Extract the [X, Y] coordinate from the center of the cell holding the provided text.  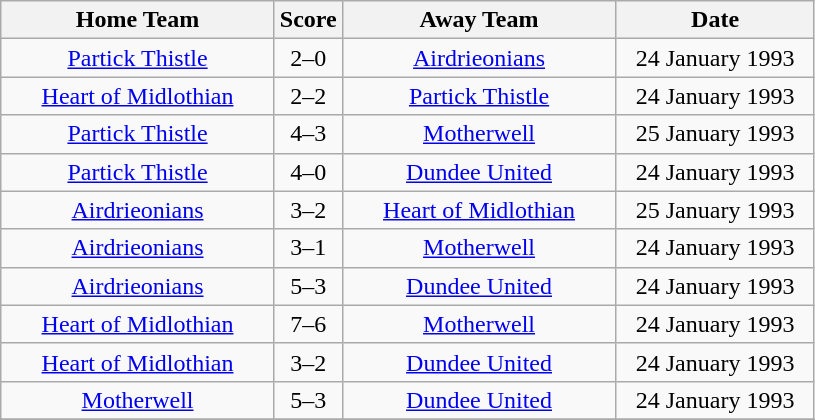
Date [716, 20]
7–6 [308, 324]
Home Team [138, 20]
4–3 [308, 134]
Score [308, 20]
Away Team [479, 20]
2–0 [308, 58]
3–1 [308, 248]
2–2 [308, 96]
4–0 [308, 172]
